For the text-containing cell, return its midpoint in (X, Y) coordinate format. 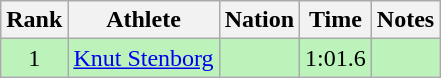
Knut Stenborg (144, 58)
1 (34, 58)
Athlete (144, 20)
1:01.6 (336, 58)
Rank (34, 20)
Time (336, 20)
Notes (405, 20)
Nation (259, 20)
